Return the (x, y) coordinate for the center point of the cell that contains the specified text.  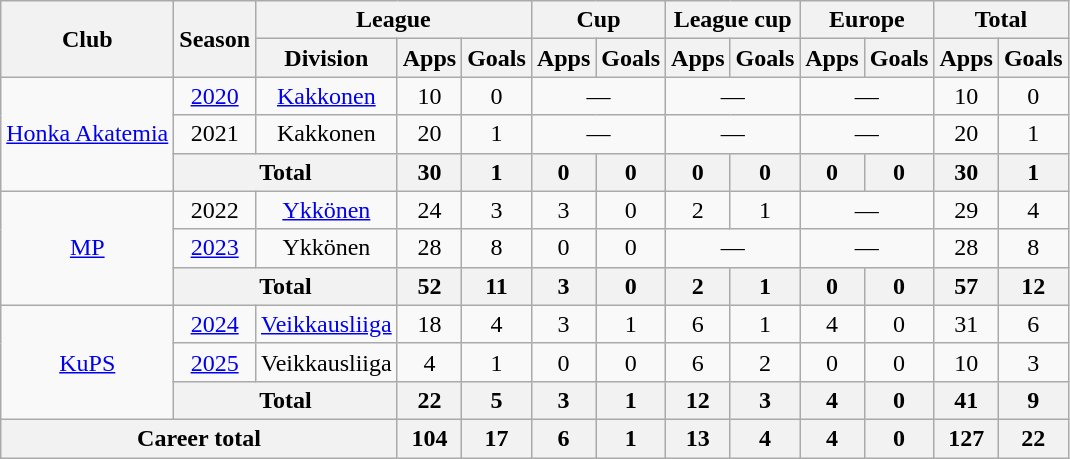
11 (497, 286)
Career total (199, 438)
Division (327, 58)
Season (215, 39)
13 (698, 438)
57 (966, 286)
Club (88, 39)
18 (429, 324)
17 (497, 438)
9 (1033, 400)
2025 (215, 362)
31 (966, 324)
Honka Akatemia (88, 134)
2022 (215, 210)
2023 (215, 248)
41 (966, 400)
MP (88, 248)
Cup (598, 20)
KuPS (88, 362)
127 (966, 438)
52 (429, 286)
5 (497, 400)
29 (966, 210)
Europe (867, 20)
League (394, 20)
League cup (733, 20)
104 (429, 438)
24 (429, 210)
2020 (215, 96)
2021 (215, 134)
2024 (215, 324)
